Extract the [x, y] coordinate from the center of the cell holding the provided text.  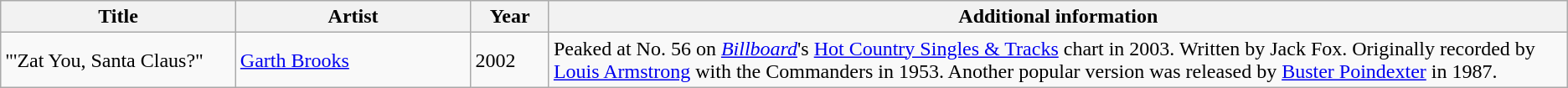
Title [119, 17]
"'Zat You, Santa Claus?" [119, 60]
Garth Brooks [353, 60]
Year [510, 17]
Artist [353, 17]
2002 [510, 60]
Additional information [1058, 17]
